Return the [x, y] coordinate for the center point of the cell that contains the specified text.  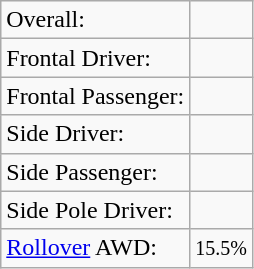
Side Passenger: [96, 172]
Rollover AWD: [96, 248]
Frontal Driver: [96, 58]
Side Pole Driver: [96, 210]
Overall: [96, 20]
15.5% [222, 248]
Side Driver: [96, 134]
Frontal Passenger: [96, 96]
